Identify which cell holds the provided text, then report its (X, Y) central coordinate. 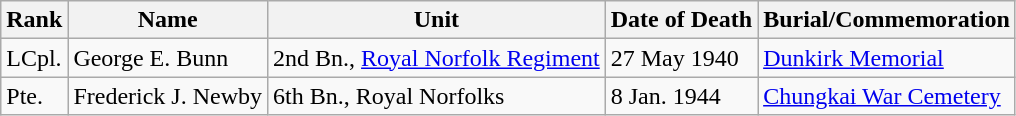
George E. Bunn (168, 58)
27 May 1940 (681, 58)
8 Jan. 1944 (681, 96)
2nd Bn., Royal Norfolk Regiment (437, 58)
Name (168, 20)
Frederick J. Newby (168, 96)
Chungkai War Cemetery (887, 96)
Date of Death (681, 20)
Pte. (34, 96)
Dunkirk Memorial (887, 58)
Rank (34, 20)
Burial/Commemoration (887, 20)
Unit (437, 20)
LCpl. (34, 58)
6th Bn., Royal Norfolks (437, 96)
